Find where the given text appears and provide that cell's center as [X, Y] coordinate. 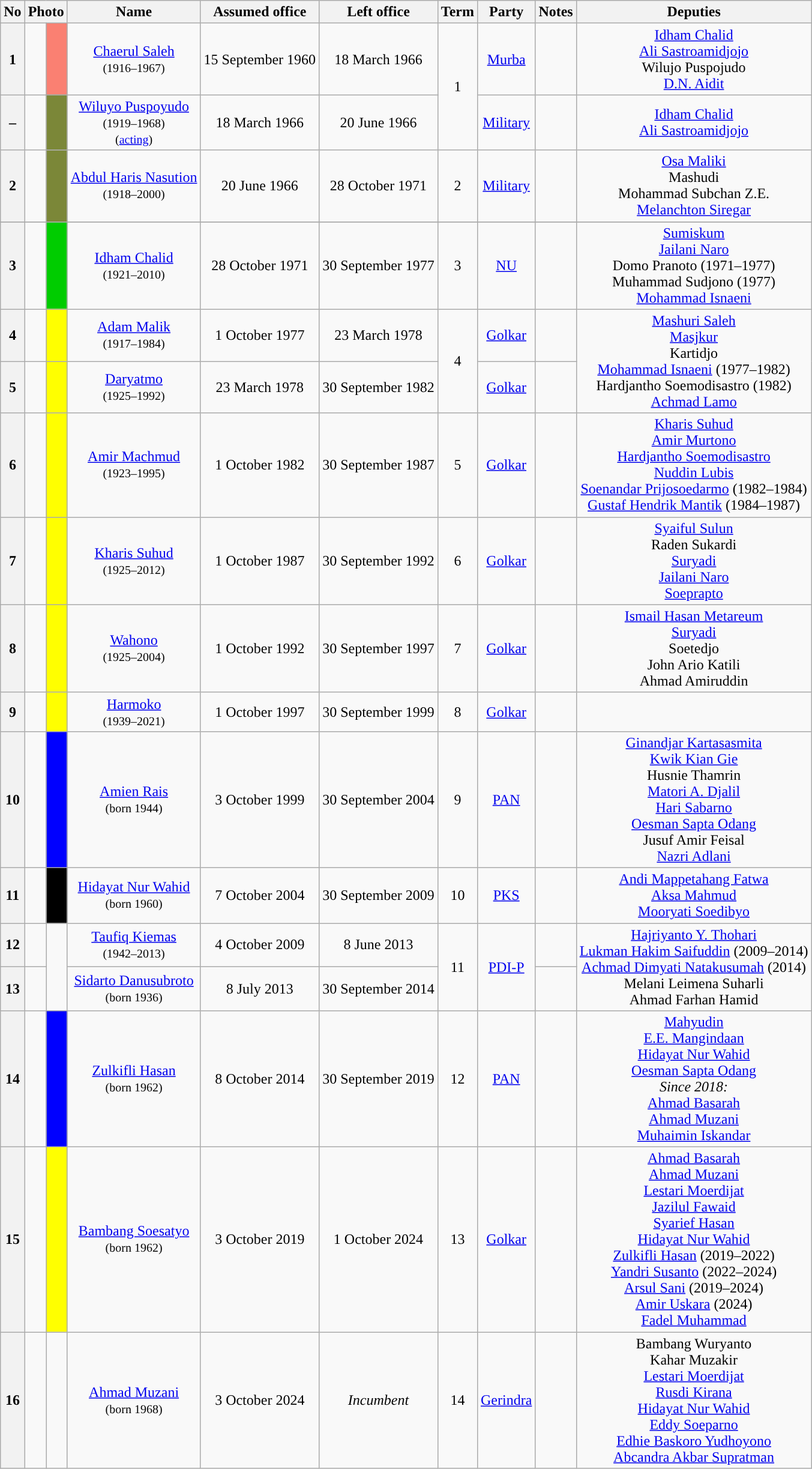
30 September 2014 [379, 989]
Murba [506, 59]
Hajriyanto Y. ThohariLukman Hakim Saifuddin (2009–2014)Achmad Dimyati Natakusumah (2014)Melani Leimena SuharliAhmad Farhan Hamid [694, 967]
3 October 2024 [260, 1400]
Bambang Soesatyo(born 1962) [134, 1240]
Incumbent [379, 1400]
Wahono(1925–2004) [134, 648]
30 September 2004 [379, 800]
Name [134, 12]
8 July 2013 [260, 989]
Sidarto Danusubroto(born 1936) [134, 989]
Deputies [694, 12]
Idham ChalidAli SastroamidjojoWilujo PuspojudoD.N. Aidit [694, 59]
3 October 2019 [260, 1240]
Idham ChalidAli Sastroamidjojo [694, 122]
16 [13, 1400]
1 October 1997 [260, 712]
30 September 1987 [379, 465]
Left office [379, 12]
MahyudinE.E. MangindaanHidayat Nur WahidOesman Sapta OdangSince 2018:Ahmad BasarahAhmad MuzaniMuhaimin Iskandar [694, 1079]
Amir Machmud(1923–1995) [134, 465]
30 September 1992 [379, 561]
Daryatmo(1925–1992) [134, 388]
Bambang WuryantoKahar MuzakirLestari MoerdijatRusdi KiranaHidayat Nur WahidEddy SoeparnoEdhie Baskoro YudhoyonoAbcandra Akbar Supratman [694, 1400]
30 September 2019 [379, 1079]
PKS [506, 895]
SumiskumJailani NaroDomo Pranoto (1971–1977)Muhammad Sudjono (1977)Mohammad Isnaeni [694, 265]
Party [506, 12]
PDI-P [506, 967]
Harmoko(1939–2021) [134, 712]
Idham Chalid(1921–2010) [134, 265]
Osa MalikiMashudiMohammad Subchan Z.E.Melanchton Siregar [694, 186]
Ismail Hasan MetareumSuryadiSoetedjoJohn Ario KatiliAhmad Amiruddin [694, 648]
NU [506, 265]
1 October 1992 [260, 648]
1 October 1977 [260, 335]
30 September 1997 [379, 648]
15 [13, 1240]
1 October 1982 [260, 465]
Notes [556, 12]
Photo [46, 12]
30 September 1977 [379, 265]
Hidayat Nur Wahid(born 1960) [134, 895]
15 September 1960 [260, 59]
1 October 1987 [260, 561]
Kharis Suhud(1925–2012) [134, 561]
Adam Malik(1917–1984) [134, 335]
Taufiq Kiemas(1942–2013) [134, 945]
– [13, 122]
Term [457, 12]
4 October 2009 [260, 945]
Wiluyo Puspoyudo(1919–1968)(acting) [134, 122]
Amien Rais(born 1944) [134, 800]
30 September 2009 [379, 895]
Mashuri SalehMasjkurKartidjoMohammad Isnaeni (1977–1982)Hardjantho Soemodisastro (1982)Achmad Lamo [694, 361]
Gerindra [506, 1400]
1 October 2024 [379, 1240]
Syaiful SulunRaden SukardiSuryadiJailani NaroSoeprapto [694, 561]
Chaerul Saleh(1916–1967) [134, 59]
Assumed office [260, 12]
No [13, 12]
Andi Mappetahang FatwaAksa MahmudMooryati Soedibyo [694, 895]
Ahmad Muzani(born 1968) [134, 1400]
Kharis SuhudAmir MurtonoHardjantho SoemodisastroNuddin LubisSoenandar Prijosoedarmo (1982–1984)Gustaf Hendrik Mantik (1984–1987) [694, 465]
8 October 2014 [260, 1079]
30 September 1999 [379, 712]
7 October 2004 [260, 895]
8 June 2013 [379, 945]
3 October 1999 [260, 800]
Zulkifli Hasan(born 1962) [134, 1079]
Ginandjar KartasasmitaKwik Kian GieHusnie ThamrinMatori A. DjalilHari SabarnoOesman Sapta OdangJusuf Amir FeisalNazri Adlani [694, 800]
Abdul Haris Nasution(1918–2000) [134, 186]
30 September 1982 [379, 388]
